For the text-containing cell, return its midpoint in (x, y) coordinate format. 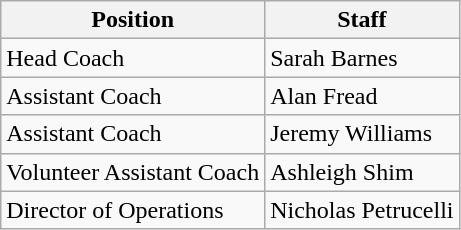
Staff (362, 20)
Head Coach (133, 58)
Nicholas Petrucelli (362, 210)
Ashleigh Shim (362, 172)
Sarah Barnes (362, 58)
Director of Operations (133, 210)
Position (133, 20)
Volunteer Assistant Coach (133, 172)
Alan Fread (362, 96)
Jeremy Williams (362, 134)
